Output the (x, y) coordinate of the center of the cell containing the given text.  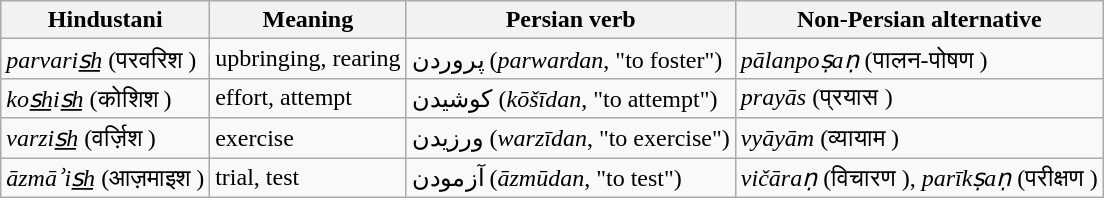
vičāraṇ (विचारण ), parīkṣaṇ (परीक्षण ) (919, 178)
ورزیدن (warzīdan, "to exercise") (570, 138)
kos͟his͟h (कोशिश ) (106, 98)
varzis͟h (वर्ज़िश ) (106, 138)
exercise (308, 138)
Non-Persian alternative (919, 20)
آزمودن (āzmūdan, "to test") (570, 178)
پروردن (parwardan, "to foster") (570, 59)
āzmāʾis͟h (आज़माइश ) (106, 178)
upbringing, rearing (308, 59)
effort, attempt (308, 98)
pālanpoṣaṇ (पालन-पोषण ) (919, 59)
vyāyām (व्यायाम ) (919, 138)
Hindustani (106, 20)
کوشیدن (kōšīdan, "to attempt") (570, 98)
prayās (प्रयास ) (919, 98)
Meaning (308, 20)
trial, test (308, 178)
Persian verb (570, 20)
parvaris͟h (परवरिश ) (106, 59)
